Determine the (x, y) coordinate at the center of the cell enclosing the given text.  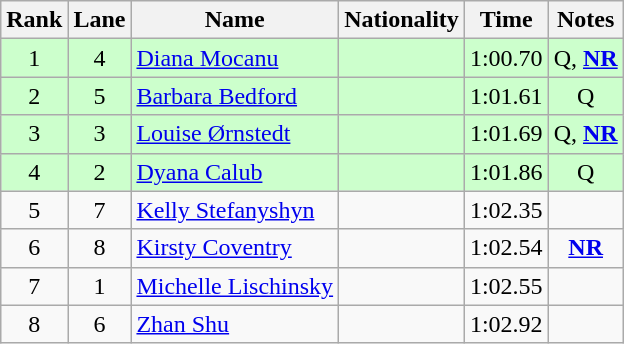
Name (235, 20)
Dyana Calub (235, 172)
Time (506, 20)
NR (586, 248)
Rank (34, 20)
Lane (100, 20)
1:02.54 (506, 248)
1:01.61 (506, 96)
1:01.69 (506, 134)
Kirsty Coventry (235, 248)
Nationality (402, 20)
Diana Mocanu (235, 58)
Zhan Shu (235, 324)
1:02.55 (506, 286)
1:02.35 (506, 210)
1:02.92 (506, 324)
Barbara Bedford (235, 96)
Notes (586, 20)
Michelle Lischinsky (235, 286)
Louise Ørnstedt (235, 134)
1:00.70 (506, 58)
Kelly Stefanyshyn (235, 210)
1:01.86 (506, 172)
